Determine the [x, y] coordinate at the center of the cell enclosing the given text.  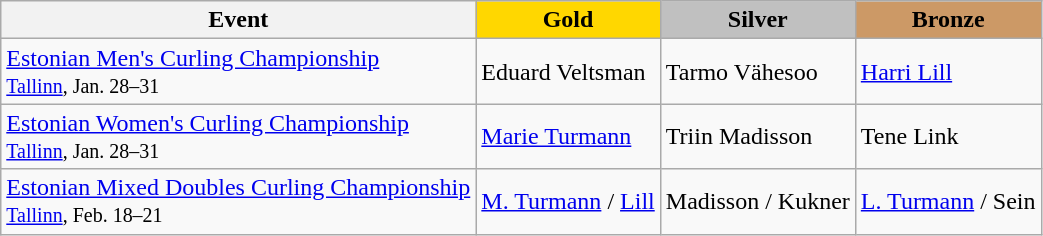
Harri Lill [948, 72]
Gold [568, 20]
Triin Madisson [758, 136]
Event [238, 20]
Estonian Mixed Doubles Curling Championship Tallinn, Feb. 18–21 [238, 202]
Eduard Veltsman [568, 72]
M. Turmann / Lill [568, 202]
Madisson / Kukner [758, 202]
Tarmo Vähesoo [758, 72]
Marie Turmann [568, 136]
Estonian Women's Curling Championship Tallinn, Jan. 28–31 [238, 136]
L. Turmann / Sein [948, 202]
Bronze [948, 20]
Silver [758, 20]
Tene Link [948, 136]
Estonian Men's Curling Championship Tallinn, Jan. 28–31 [238, 72]
